For the text-containing cell, return its midpoint in (x, y) coordinate format. 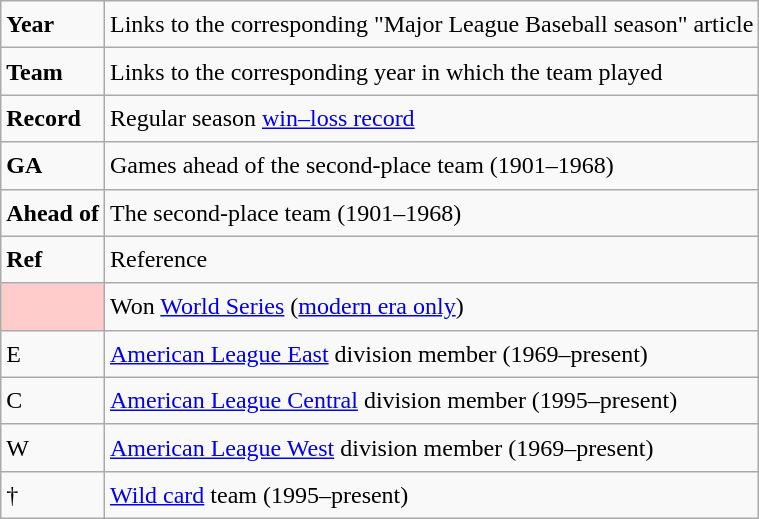
GA (53, 166)
Games ahead of the second-place team (1901–1968) (431, 166)
Won World Series (modern era only) (431, 306)
Reference (431, 260)
Record (53, 118)
Ahead of (53, 212)
W (53, 448)
Regular season win–loss record (431, 118)
Team (53, 72)
American League Central division member (1995–present) (431, 400)
Ref (53, 260)
Links to the corresponding "Major League Baseball season" article (431, 24)
Year (53, 24)
† (53, 494)
Wild card team (1995–present) (431, 494)
American League East division member (1969–present) (431, 354)
C (53, 400)
The second-place team (1901–1968) (431, 212)
American League West division member (1969–present) (431, 448)
Links to the corresponding year in which the team played (431, 72)
E (53, 354)
